Provide the (X, Y) coordinate of the cell's center where the given text is located.  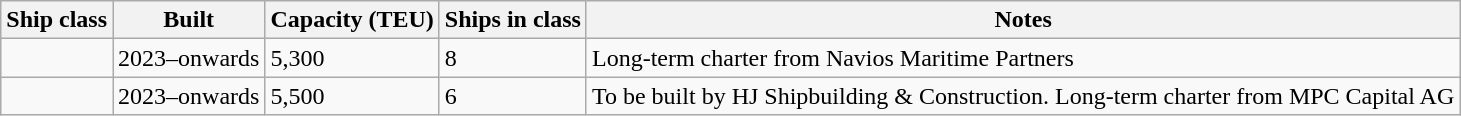
6 (512, 96)
5,500 (352, 96)
Notes (1022, 20)
Ship class (57, 20)
To be built by HJ Shipbuilding & Construction. Long-term charter from MPC Capital AG (1022, 96)
5,300 (352, 58)
Ships in class (512, 20)
8 (512, 58)
Built (189, 20)
Long-term charter from Navios Maritime Partners (1022, 58)
Capacity (TEU) (352, 20)
